For the text-containing cell, return its midpoint in (x, y) coordinate format. 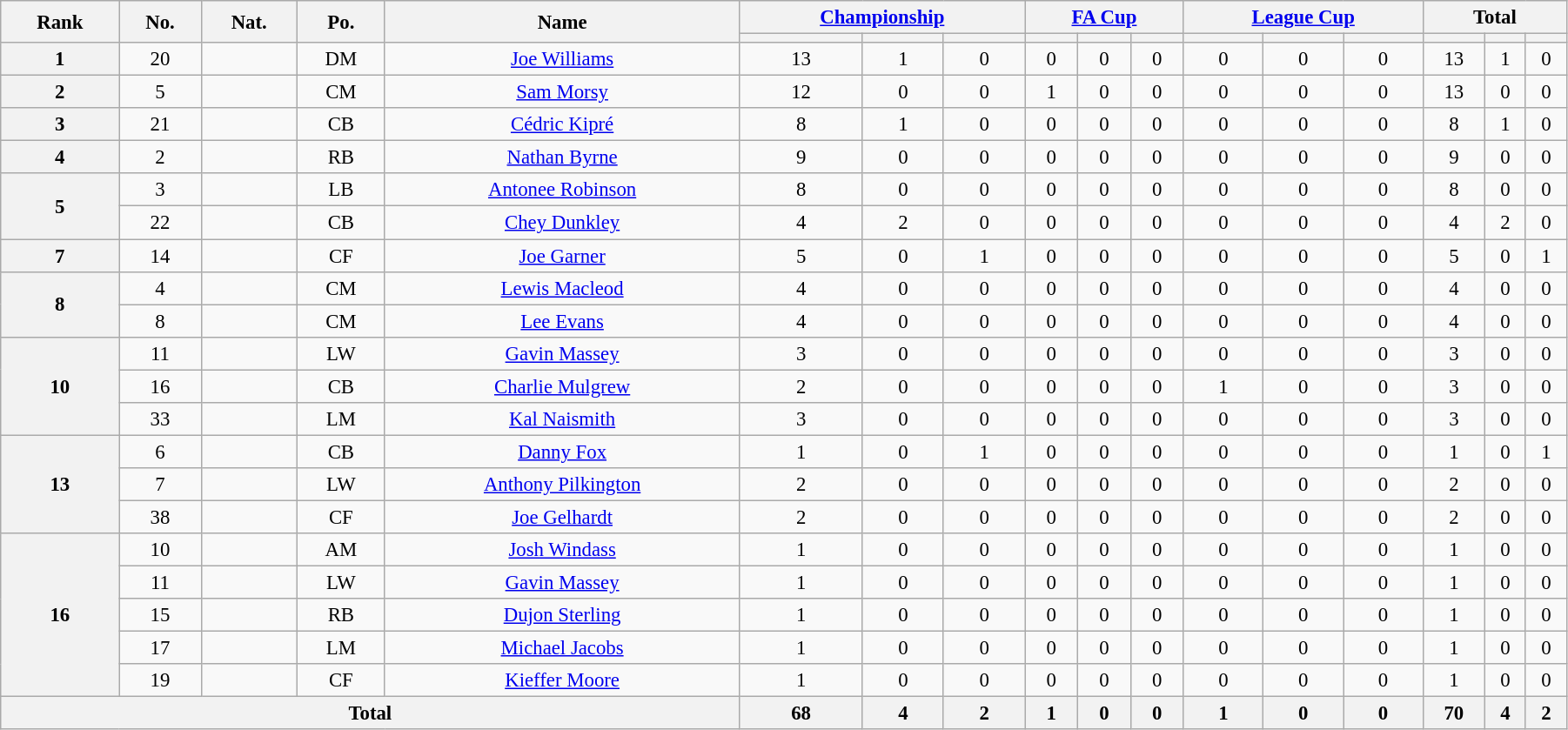
No. (160, 22)
Danny Fox (562, 452)
6 (160, 452)
Josh Windass (562, 550)
Chey Dunkley (562, 223)
AM (341, 550)
League Cup (1303, 17)
12 (801, 92)
Rank (60, 22)
Name (562, 22)
Anthony Pilkington (562, 485)
Joe Gelhardt (562, 517)
68 (801, 713)
Joe Garner (562, 256)
14 (160, 256)
Championship (882, 17)
38 (160, 517)
DM (341, 59)
Sam Morsy (562, 92)
Charlie Mulgrew (562, 386)
Po. (341, 22)
70 (1453, 713)
20 (160, 59)
Dujon Sterling (562, 615)
Joe Williams (562, 59)
FA Cup (1104, 17)
Cédric Kipré (562, 124)
Nat. (249, 22)
Kieffer Moore (562, 680)
Antonee Robinson (562, 191)
Kal Naismith (562, 419)
21 (160, 124)
Michael Jacobs (562, 648)
Nathan Byrne (562, 157)
Lee Evans (562, 321)
LB (341, 191)
33 (160, 419)
19 (160, 680)
Lewis Macleod (562, 288)
15 (160, 615)
17 (160, 648)
22 (160, 223)
